Return [x, y] of the center of cell containing provided text 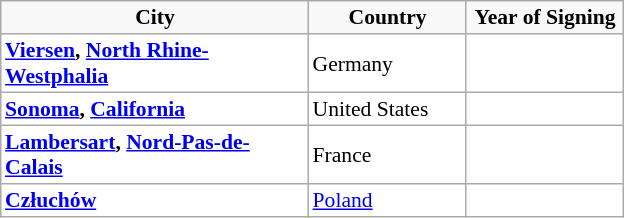
France [388, 154]
City [155, 18]
Człuchów [155, 200]
Lambersart, Nord-Pas-de-Calais [155, 154]
United States [388, 108]
Viersen, North Rhine-Westphalia [155, 63]
Sonoma, California [155, 108]
Country [388, 18]
Poland [388, 200]
Germany [388, 63]
Year of Signing [545, 18]
